Identify which cell holds the provided text, then report its (X, Y) central coordinate. 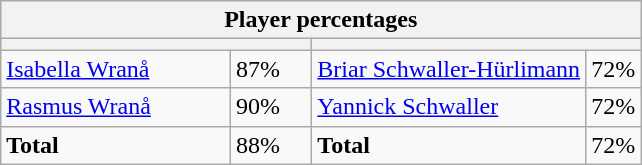
87% (272, 69)
Rasmus Wranå (116, 107)
88% (272, 145)
Player percentages (321, 20)
Isabella Wranå (116, 69)
Briar Schwaller-Hürlimann (449, 69)
90% (272, 107)
Yannick Schwaller (449, 107)
